Capture the cell that displays the provided text and extract its (x, y) central coordinate. 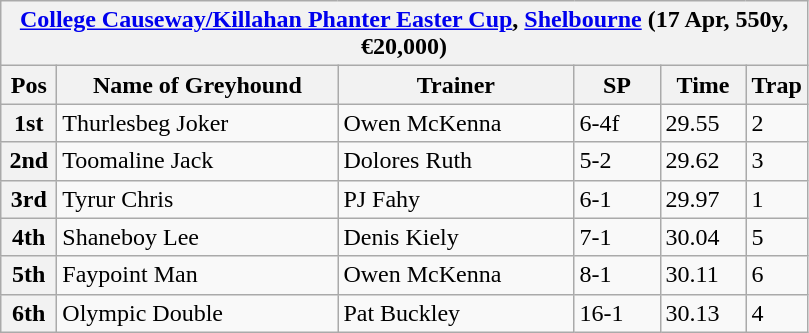
3 (776, 161)
4th (29, 237)
Denis Kiely (456, 237)
1 (776, 199)
3rd (29, 199)
29.97 (703, 199)
5 (776, 237)
29.62 (703, 161)
Pat Buckley (456, 313)
5th (29, 275)
Name of Greyhound (198, 85)
30.04 (703, 237)
Shaneboy Lee (198, 237)
College Causeway/Killahan Phanter Easter Cup, Shelbourne (17 Apr, 550y, €20,000) (404, 34)
6-4f (617, 123)
30.11 (703, 275)
Faypoint Man (198, 275)
6th (29, 313)
16-1 (617, 313)
6 (776, 275)
Thurlesbeg Joker (198, 123)
Time (703, 85)
Tyrur Chris (198, 199)
30.13 (703, 313)
Olympic Double (198, 313)
6-1 (617, 199)
Trainer (456, 85)
2 (776, 123)
7-1 (617, 237)
29.55 (703, 123)
2nd (29, 161)
Dolores Ruth (456, 161)
8-1 (617, 275)
Pos (29, 85)
Trap (776, 85)
Toomaline Jack (198, 161)
SP (617, 85)
1st (29, 123)
5-2 (617, 161)
PJ Fahy (456, 199)
4 (776, 313)
